Output the [x, y] coordinate of the center of the cell containing the given text.  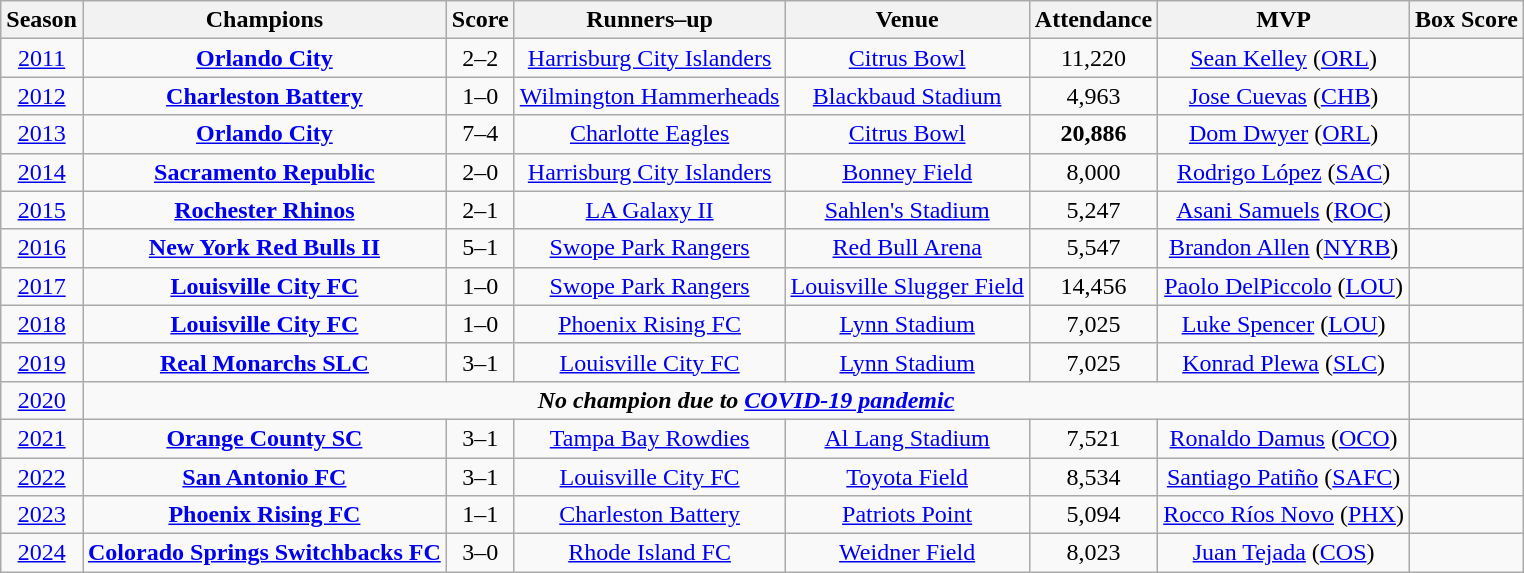
Blackbaud Stadium [907, 96]
Louisville Slugger Field [907, 286]
2–0 [480, 172]
New York Red Bulls II [264, 248]
San Antonio FC [264, 477]
Ronaldo Damus (OCO) [1284, 438]
Rhode Island FC [650, 553]
2–2 [480, 58]
Toyota Field [907, 477]
2013 [42, 134]
2024 [42, 553]
Champions [264, 20]
2016 [42, 248]
2015 [42, 210]
Dom Dwyer (ORL) [1284, 134]
5,547 [1093, 248]
Asani Samuels (ROC) [1284, 210]
Red Bull Arena [907, 248]
2014 [42, 172]
Luke Spencer (LOU) [1284, 324]
Sean Kelley (ORL) [1284, 58]
3–0 [480, 553]
Jose Cuevas (CHB) [1284, 96]
8,534 [1093, 477]
Season [42, 20]
Rodrigo López (SAC) [1284, 172]
2023 [42, 515]
Rocco Ríos Novo (PHX) [1284, 515]
5,094 [1093, 515]
Juan Tejada (COS) [1284, 553]
Sahlen's Stadium [907, 210]
7–4 [480, 134]
11,220 [1093, 58]
2020 [42, 400]
Bonney Field [907, 172]
2017 [42, 286]
Charlotte Eagles [650, 134]
2022 [42, 477]
2019 [42, 362]
Wilmington Hammerheads [650, 96]
Box Score [1466, 20]
Sacramento Republic [264, 172]
2021 [42, 438]
2–1 [480, 210]
Konrad Plewa (SLC) [1284, 362]
8,023 [1093, 553]
Attendance [1093, 20]
Tampa Bay Rowdies [650, 438]
14,456 [1093, 286]
Score [480, 20]
MVP [1284, 20]
5–1 [480, 248]
Orange County SC [264, 438]
8,000 [1093, 172]
No champion due to COVID-19 pandemic [746, 400]
7,521 [1093, 438]
Weidner Field [907, 553]
2011 [42, 58]
Al Lang Stadium [907, 438]
Real Monarchs SLC [264, 362]
Runners–up [650, 20]
Brandon Allen (NYRB) [1284, 248]
Rochester Rhinos [264, 210]
1–1 [480, 515]
Patriots Point [907, 515]
Colorado Springs Switchbacks FC [264, 553]
2012 [42, 96]
20,886 [1093, 134]
2018 [42, 324]
LA Galaxy II [650, 210]
Paolo DelPiccolo (LOU) [1284, 286]
5,247 [1093, 210]
Venue [907, 20]
4,963 [1093, 96]
Santiago Patiño (SAFC) [1284, 477]
